Output the (X, Y) coordinate of the center of the cell containing the given text.  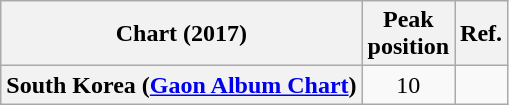
Peakposition (408, 34)
South Korea (Gaon Album Chart) (182, 85)
Ref. (482, 34)
10 (408, 85)
Chart (2017) (182, 34)
